Extract the (x, y) coordinate from the center of the cell holding the provided text.  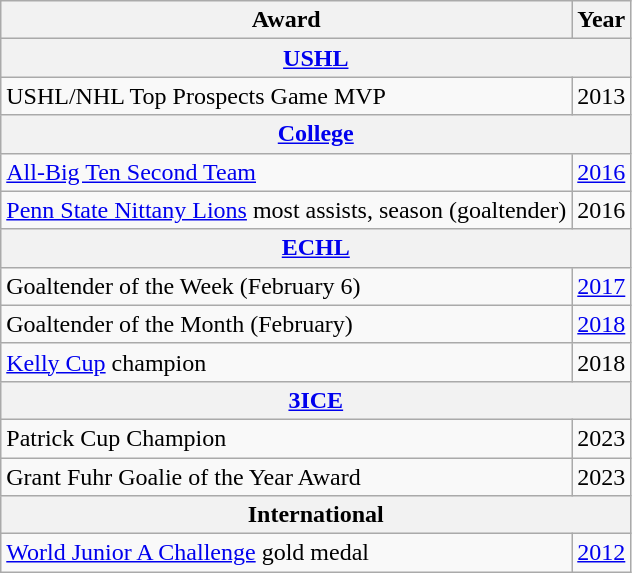
Penn State Nittany Lions most assists, season (goaltender) (286, 210)
USHL (316, 58)
All-Big Ten Second Team (286, 172)
Grant Fuhr Goalie of the Year Award (286, 477)
College (316, 134)
ECHL (316, 248)
World Junior A Challenge gold medal (286, 553)
2012 (602, 553)
Patrick Cup Champion (286, 438)
2013 (602, 96)
Kelly Cup champion (286, 362)
USHL/NHL Top Prospects Game MVP (286, 96)
3ICE (316, 400)
International (316, 515)
Year (602, 20)
2017 (602, 286)
Goaltender of the Week (February 6) (286, 286)
Goaltender of the Month (February) (286, 324)
Award (286, 20)
